Pinpoint the cell where the given text exists, returning its [x, y] midpoint coordinate. 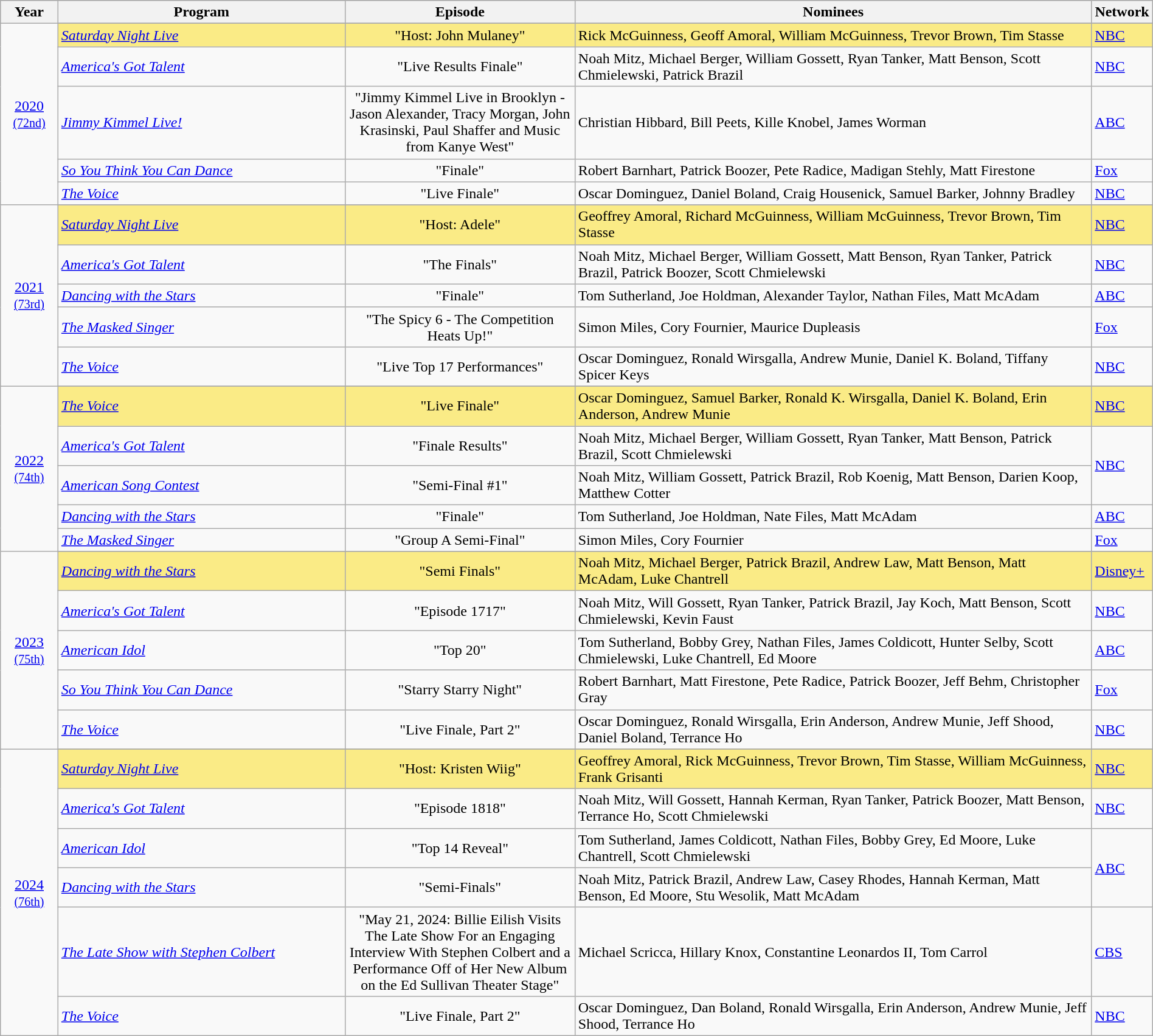
Noah Mitz, Will Gossett, Ryan Tanker, Patrick Brazil, Jay Koch, Matt Benson, Scott Chmielewski, Kevin Faust [833, 610]
Year [29, 12]
Simon Miles, Cory Fournier, Maurice Dupleasis [833, 327]
Geoffrey Amoral, Richard McGuinness, William McGuinness, Trevor Brown, Tim Stasse [833, 225]
CBS [1122, 951]
"Host: Kristen Wiig" [460, 768]
Robert Barnhart, Matt Firestone, Pete Radice, Patrick Boozer, Jeff Behm, Christopher Gray [833, 689]
Noah Mitz, William Gossett, Patrick Brazil, Rob Koenig, Matt Benson, Darien Koop, Matthew Cotter [833, 485]
Nominees [833, 12]
"Live Results Finale" [460, 67]
Noah Mitz, Michael Berger, William Gossett, Matt Benson, Ryan Tanker, Patrick Brazil, Patrick Boozer, Scott Chmielewski [833, 264]
"Finale Results" [460, 445]
Program [201, 12]
"Top 20" [460, 651]
Oscar Dominguez, Samuel Barker, Ronald K. Wirsgalla, Daniel K. Boland, Erin Anderson, Andrew Munie [833, 406]
"Episode 1717" [460, 610]
Tom Sutherland, Joe Holdman, Nate Files, Matt McAdam [833, 517]
"Semi-Final #1" [460, 485]
Geoffrey Amoral, Rick McGuinness, Trevor Brown, Tim Stasse, William McGuinness, Frank Grisanti [833, 768]
Oscar Dominguez, Ronald Wirsgalla, Andrew Munie, Daniel K. Boland, Tiffany Spicer Keys [833, 366]
Noah Mitz, Will Gossett, Hannah Kerman, Ryan Tanker, Patrick Boozer, Matt Benson, Terrance Ho, Scott Chmielewski [833, 809]
"The Finals" [460, 264]
"Semi Finals" [460, 572]
Noah Mitz, Michael Berger, Patrick Brazil, Andrew Law, Matt Benson, Matt McAdam, Luke Chantrell [833, 572]
Tom Sutherland, Bobby Grey, Nathan Files, James Coldicott, Hunter Selby, Scott Chmielewski, Luke Chantrell, Ed Moore [833, 651]
Noah Mitz, Michael Berger, William Gossett, Ryan Tanker, Matt Benson, Patrick Brazil, Scott Chmielewski [833, 445]
Simon Miles, Cory Fournier [833, 540]
"Top 14 Reveal" [460, 848]
Noah Mitz, Michael Berger, William Gossett, Ryan Tanker, Matt Benson, Scott Chmielewski, Patrick Brazil [833, 67]
2021(73rd) [29, 295]
2024(76th) [29, 893]
Disney+ [1122, 572]
2020(72nd) [29, 114]
2023(75th) [29, 651]
Oscar Dominguez, Ronald Wirsgalla, Erin Anderson, Andrew Munie, Jeff Shood, Daniel Boland, Terrance Ho [833, 730]
"Host: Adele" [460, 225]
"Group A Semi-Final" [460, 540]
"Jimmy Kimmel Live in Brooklyn - Jason Alexander, Tracy Morgan, John Krasinski, Paul Shaffer and Music from Kanye West" [460, 123]
Michael Scricca, Hillary Knox, Constantine Leonardos II, Tom Carrol [833, 951]
Noah Mitz, Patrick Brazil, Andrew Law, Casey Rhodes, Hannah Kerman, Matt Benson, Ed Moore, Stu Wesolik, Matt McAdam [833, 888]
Robert Barnhart, Patrick Boozer, Pete Radice, Madigan Stehly, Matt Firestone [833, 170]
"Semi-Finals" [460, 888]
Tom Sutherland, Joe Holdman, Alexander Taylor, Nathan Files, Matt McAdam [833, 295]
"Starry Starry Night" [460, 689]
Oscar Dominguez, Dan Boland, Ronald Wirsgalla, Erin Anderson, Andrew Munie, Jeff Shood, Terrance Ho [833, 1015]
"Episode 1818" [460, 809]
Network [1122, 12]
Tom Sutherland, James Coldicott, Nathan Files, Bobby Grey, Ed Moore, Luke Chantrell, Scott Chmielewski [833, 848]
Christian Hibbard, Bill Peets, Kille Knobel, James Worman [833, 123]
American Song Contest [201, 485]
Jimmy Kimmel Live! [201, 123]
2022(74th) [29, 468]
"Host: John Mulaney" [460, 35]
"The Spicy 6 - The Competition Heats Up!" [460, 327]
Episode [460, 12]
"Live Top 17 Performances" [460, 366]
The Late Show with Stephen Colbert [201, 951]
Oscar Dominguez, Daniel Boland, Craig Housenick, Samuel Barker, Johnny Bradley [833, 193]
Rick McGuinness, Geoff Amoral, William McGuinness, Trevor Brown, Tim Stasse [833, 35]
